Pinpoint the cell where the given text exists, returning its (X, Y) midpoint coordinate. 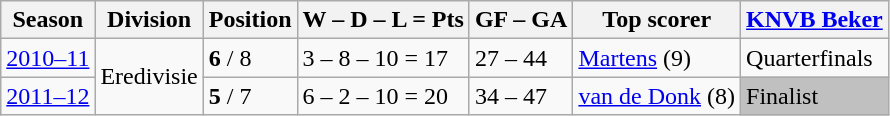
KNVB Beker (815, 20)
GF – GA (521, 20)
Season (48, 20)
van de Donk (8) (657, 96)
34 – 47 (521, 96)
27 – 44 (521, 58)
2011–12 (48, 96)
Quarterfinals (815, 58)
3 – 8 – 10 = 17 (383, 58)
Eredivisie (149, 77)
Division (149, 20)
Martens (9) (657, 58)
2010–11 (48, 58)
5 / 7 (250, 96)
Finalist (815, 96)
Top scorer (657, 20)
Position (250, 20)
6 – 2 – 10 = 20 (383, 96)
6 / 8 (250, 58)
W – D – L = Pts (383, 20)
